Find where the given text appears and provide that cell's center as [X, Y] coordinate. 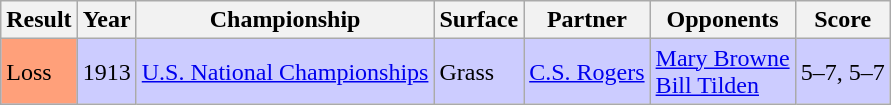
1913 [106, 72]
5–7, 5–7 [842, 72]
C.S. Rogers [587, 72]
Score [842, 20]
Loss [39, 72]
Championship [285, 20]
U.S. National Championships [285, 72]
Grass [479, 72]
Surface [479, 20]
Result [39, 20]
Opponents [722, 20]
Year [106, 20]
Mary Browne Bill Tilden [722, 72]
Partner [587, 20]
